Return (x, y) of the center of cell containing provided text 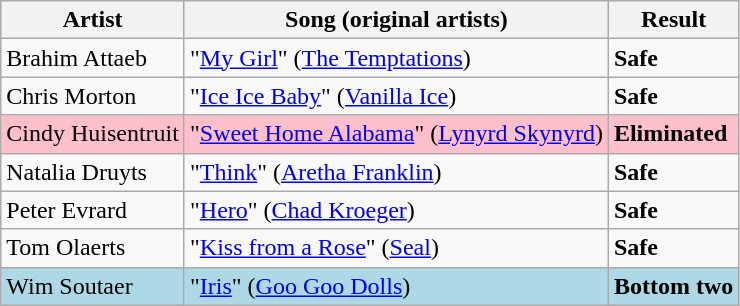
Brahim Attaeb (93, 58)
Bottom two (673, 286)
"Kiss from a Rose" (Seal) (396, 248)
"Ice Ice Baby" (Vanilla Ice) (396, 96)
"Think" (Aretha Franklin) (396, 172)
Cindy Huisentruit (93, 134)
"Iris" (Goo Goo Dolls) (396, 286)
Eliminated (673, 134)
"Sweet Home Alabama" (Lynyrd Skynyrd) (396, 134)
Song (original artists) (396, 20)
Tom Olaerts (93, 248)
"My Girl" (The Temptations) (396, 58)
Artist (93, 20)
Peter Evrard (93, 210)
Result (673, 20)
Natalia Druyts (93, 172)
Chris Morton (93, 96)
"Hero" (Chad Kroeger) (396, 210)
Wim Soutaer (93, 286)
